Detect which cell encompasses the target text, then output its [X, Y] center coordinate. 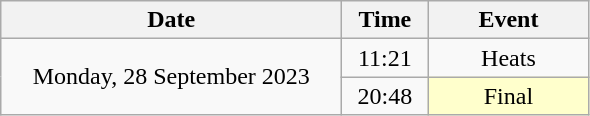
Monday, 28 September 2023 [172, 77]
Heats [508, 58]
11:21 [385, 58]
Date [172, 20]
20:48 [385, 96]
Time [385, 20]
Final [508, 96]
Event [508, 20]
